Return (X, Y) of the center of cell containing provided text 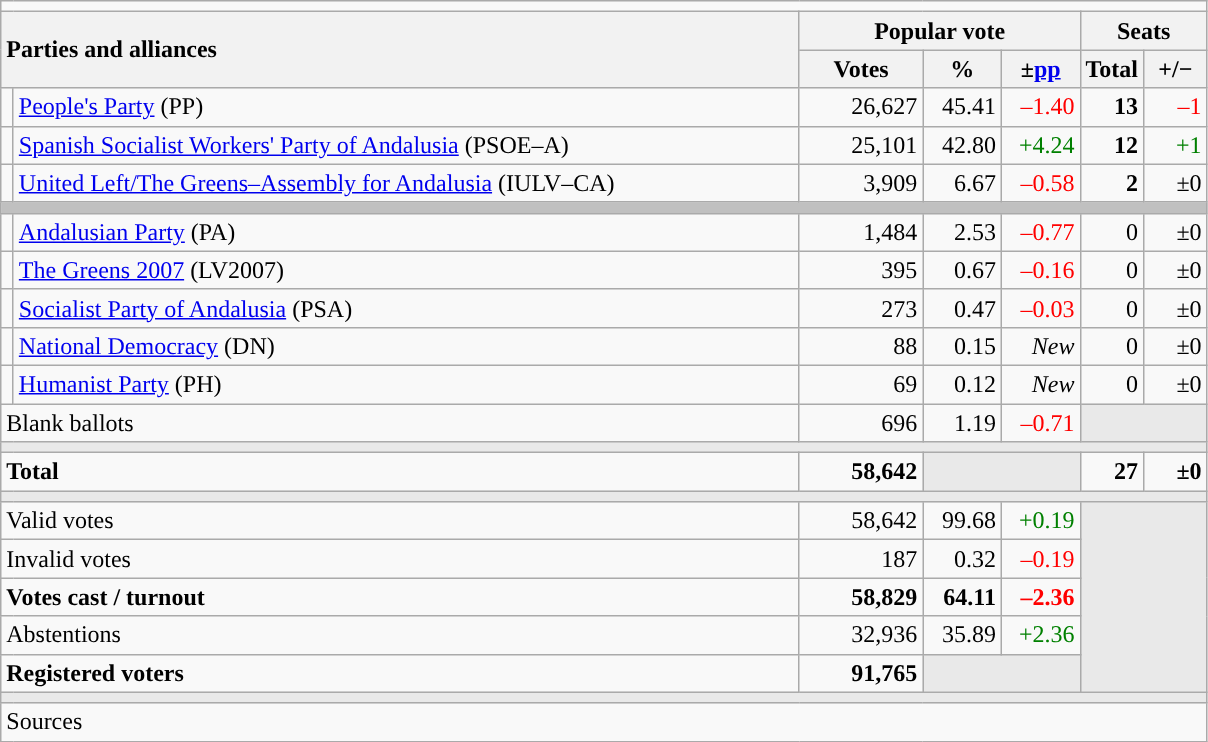
13 (1112, 107)
26,627 (861, 107)
–1.40 (1040, 107)
Sources (604, 722)
2 (1112, 183)
People's Party (PP) (406, 107)
+2.36 (1040, 635)
Valid votes (400, 521)
Invalid votes (400, 559)
United Left/The Greens–Assembly for Andalusia (IULV–CA) (406, 183)
Spanish Socialist Workers' Party of Andalusia (PSOE–A) (406, 145)
Blank ballots (400, 423)
88 (861, 346)
–0.71 (1040, 423)
The Greens 2007 (LV2007) (406, 270)
6.67 (962, 183)
National Democracy (DN) (406, 346)
2.53 (962, 232)
27 (1112, 472)
±pp (1040, 69)
–0.03 (1040, 308)
% (962, 69)
+1 (1176, 145)
696 (861, 423)
42.80 (962, 145)
Parties and alliances (400, 50)
273 (861, 308)
+4.24 (1040, 145)
Seats (1144, 31)
–0.58 (1040, 183)
25,101 (861, 145)
45.41 (962, 107)
–0.19 (1040, 559)
3,909 (861, 183)
–0.16 (1040, 270)
32,936 (861, 635)
1,484 (861, 232)
–1 (1176, 107)
Andalusian Party (PA) (406, 232)
99.68 (962, 521)
1.19 (962, 423)
–0.77 (1040, 232)
Popular vote (940, 31)
58,829 (861, 597)
0.12 (962, 384)
0.47 (962, 308)
12 (1112, 145)
69 (861, 384)
Socialist Party of Andalusia (PSA) (406, 308)
Humanist Party (PH) (406, 384)
Abstentions (400, 635)
+/− (1176, 69)
+0.19 (1040, 521)
–2.36 (1040, 597)
395 (861, 270)
0.32 (962, 559)
35.89 (962, 635)
Registered voters (400, 673)
Votes (861, 69)
91,765 (861, 673)
64.11 (962, 597)
187 (861, 559)
0.67 (962, 270)
0.15 (962, 346)
Votes cast / turnout (400, 597)
